Provide the [x, y] coordinate of the cell's center where the given text is located.  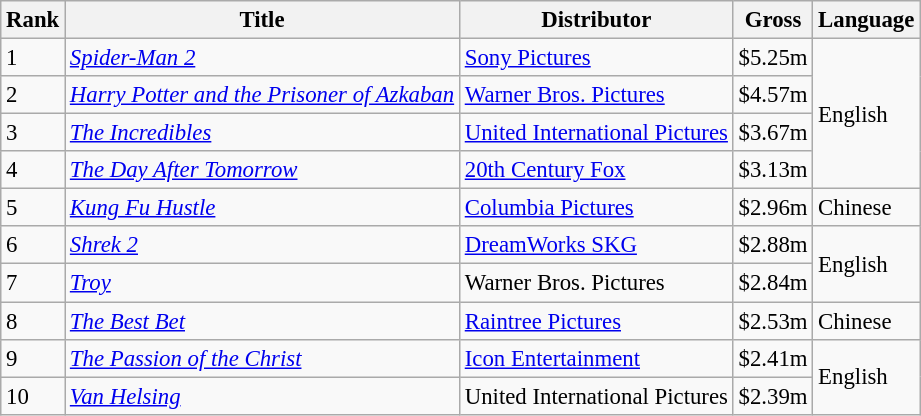
DreamWorks SKG [596, 245]
8 [33, 321]
$2.53m [773, 321]
Harry Potter and the Prisoner of Azkaban [262, 95]
The Incredibles [262, 133]
Language [866, 20]
$5.25m [773, 58]
Troy [262, 283]
5 [33, 208]
4 [33, 170]
$4.57m [773, 95]
The Day After Tomorrow [262, 170]
Title [262, 20]
$2.39m [773, 396]
$3.13m [773, 170]
Distributor [596, 20]
$2.96m [773, 208]
$2.41m [773, 358]
The Passion of the Christ [262, 358]
Van Helsing [262, 396]
$2.88m [773, 245]
Columbia Pictures [596, 208]
Gross [773, 20]
1 [33, 58]
Shrek 2 [262, 245]
Kung Fu Hustle [262, 208]
$2.84m [773, 283]
Rank [33, 20]
Raintree Pictures [596, 321]
Sony Pictures [596, 58]
3 [33, 133]
9 [33, 358]
The Best Bet [262, 321]
7 [33, 283]
6 [33, 245]
$3.67m [773, 133]
Icon Entertainment [596, 358]
20th Century Fox [596, 170]
2 [33, 95]
10 [33, 396]
Spider-Man 2 [262, 58]
